Determine the (X, Y) coordinate at the center of the cell enclosing the given text.  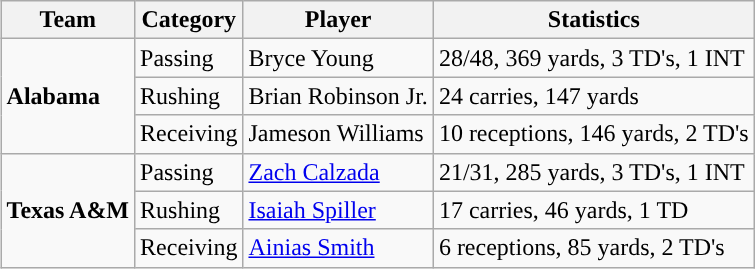
Category (189, 20)
6 receptions, 85 yards, 2 TD's (594, 248)
Jameson Williams (338, 134)
21/31, 285 yards, 3 TD's, 1 INT (594, 172)
28/48, 369 yards, 3 TD's, 1 INT (594, 58)
24 carries, 147 yards (594, 96)
17 carries, 46 yards, 1 TD (594, 210)
Player (338, 20)
10 receptions, 146 yards, 2 TD's (594, 134)
Zach Calzada (338, 172)
Bryce Young (338, 58)
Statistics (594, 20)
Team (68, 20)
Isaiah Spiller (338, 210)
Brian Robinson Jr. (338, 96)
Texas A&M (68, 210)
Alabama (68, 96)
Ainias Smith (338, 248)
